Search for the cell housing the specified text and yield its (X, Y) center coordinate. 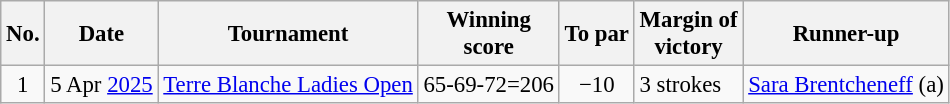
Runner-up (846, 34)
Sara Brentcheneff (a) (846, 85)
Tournament (288, 34)
5 Apr 2025 (102, 85)
Date (102, 34)
1 (23, 85)
Winningscore (488, 34)
Margin ofvictory (688, 34)
3 strokes (688, 85)
No. (23, 34)
To par (596, 34)
Terre Blanche Ladies Open (288, 85)
−10 (596, 85)
65-69-72=206 (488, 85)
